Detect which cell encompasses the target text, then output its (x, y) center coordinate. 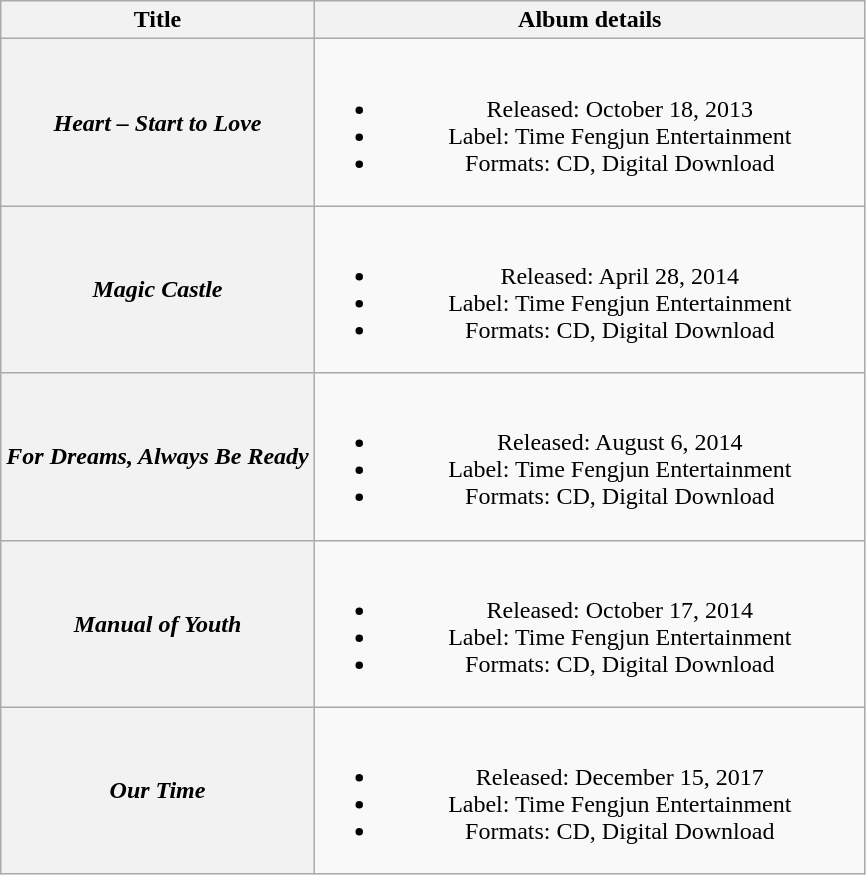
Released: October 18, 2013Label: Time Fengjun EntertainmentFormats: CD, Digital Download (590, 122)
Released: October 17, 2014Label: Time Fengjun EntertainmentFormats: CD, Digital Download (590, 624)
Title (158, 20)
Released: August 6, 2014Label: Time Fengjun EntertainmentFormats: CD, Digital Download (590, 456)
Album details (590, 20)
Released: December 15, 2017Label: Time Fengjun EntertainmentFormats: CD, Digital Download (590, 790)
Released: April 28, 2014Label: Time Fengjun EntertainmentFormats: CD, Digital Download (590, 290)
Our Time (158, 790)
Magic Castle (158, 290)
Heart – Start to Love (158, 122)
For Dreams, Always Be Ready (158, 456)
Manual of Youth (158, 624)
